Output the [x, y] coordinate of the center of the cell containing the given text.  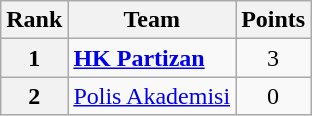
3 [274, 58]
Rank [34, 20]
HK Partizan [152, 58]
0 [274, 96]
Polis Akademisi [152, 96]
Team [152, 20]
1 [34, 58]
2 [34, 96]
Points [274, 20]
